Extract the (X, Y) coordinate from the center of the cell holding the provided text.  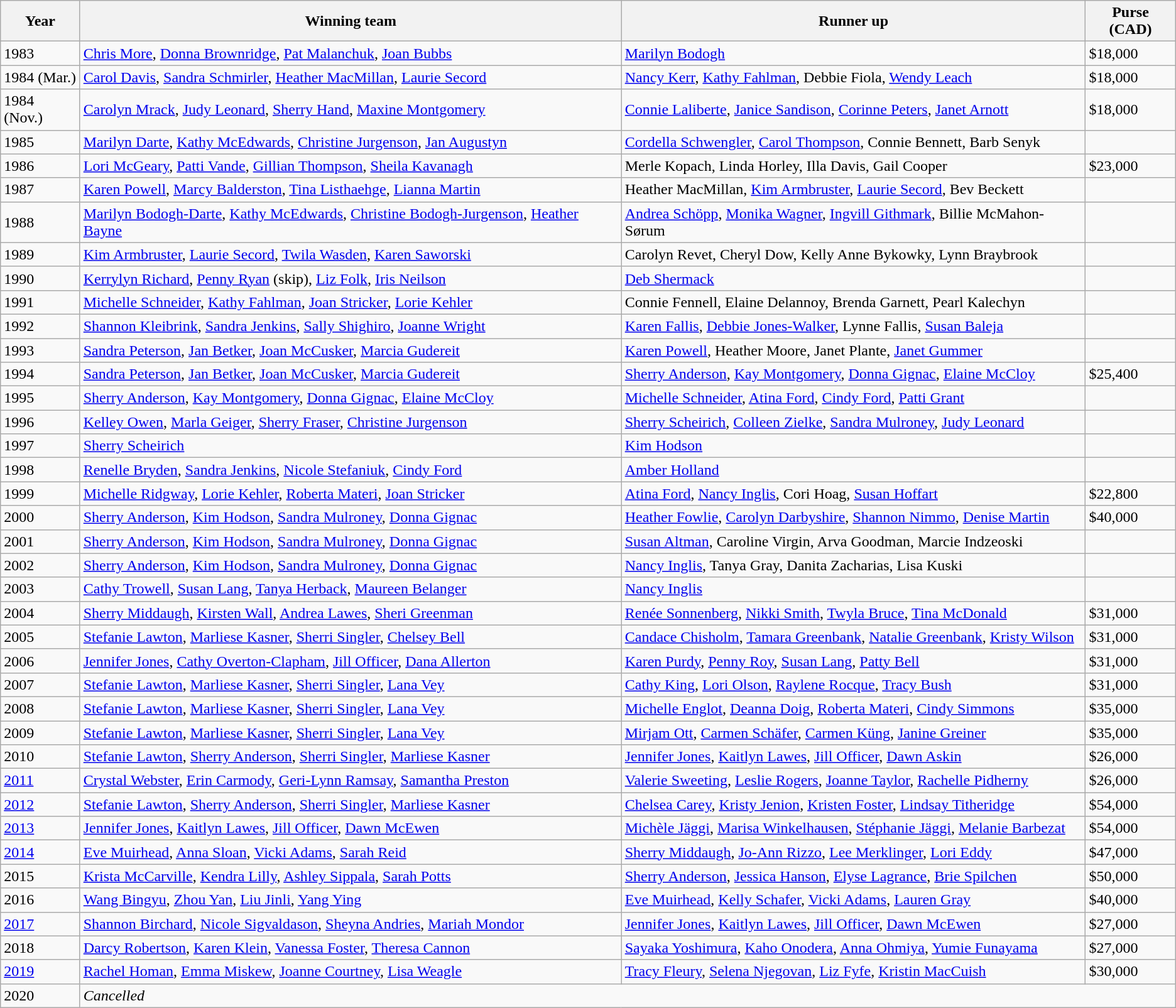
Renelle Bryden, Sandra Jenkins, Nicole Stefaniuk, Cindy Ford (351, 470)
2018 (40, 948)
Atina Ford, Nancy Inglis, Cori Hoag, Susan Hoffart (853, 494)
Merle Kopach, Linda Horley, Illa Davis, Gail Cooper (853, 166)
2000 (40, 518)
2019 (40, 972)
2013 (40, 828)
2001 (40, 541)
Carolyn Revet, Cheryl Dow, Kelly Anne Bykowky, Lynn Braybrook (853, 254)
Nancy Kerr, Kathy Fahlman, Debbie Fiola, Wendy Leach (853, 77)
Jennifer Jones, Cathy Overton-Clapham, Jill Officer, Dana Allerton (351, 661)
Cordella Schwengler, Carol Thompson, Connie Bennett, Barb Senyk (853, 142)
Eve Muirhead, Anna Sloan, Vicki Adams, Sarah Reid (351, 852)
Marilyn Darte, Kathy McEdwards, Christine Jurgenson, Jan Augustyn (351, 142)
2012 (40, 805)
Michèle Jäggi, Marisa Winkelhausen, Stéphanie Jäggi, Melanie Barbezat (853, 828)
Michelle Englot, Deanna Doig, Roberta Materi, Cindy Simmons (853, 708)
2014 (40, 852)
1985 (40, 142)
Nancy Inglis (853, 589)
Renée Sonnenberg, Nikki Smith, Twyla Bruce, Tina McDonald (853, 613)
2011 (40, 781)
Candace Chisholm, Tamara Greenbank, Natalie Greenbank, Kristy Wilson (853, 637)
Amber Holland (853, 470)
Chris More, Donna Brownridge, Pat Malanchuk, Joan Bubbs (351, 53)
2015 (40, 876)
Lori McGeary, Patti Vande, Gillian Thompson, Sheila Kavanagh (351, 166)
$30,000 (1131, 972)
Marilyn Bodogh (853, 53)
2016 (40, 900)
Sherry Anderson, Jessica Hanson, Elyse Lagrance, Brie Spilchen (853, 876)
Darcy Robertson, Karen Klein, Vanessa Foster, Theresa Cannon (351, 948)
Rachel Homan, Emma Miskew, Joanne Courtney, Lisa Weagle (351, 972)
Wang Bingyu, Zhou Yan, Liu Jinli, Yang Ying (351, 900)
Tracy Fleury, Selena Njegovan, Liz Fyfe, Kristin MacCuish (853, 972)
Kerrylyn Richard, Penny Ryan (skip), Liz Folk, Iris Neilson (351, 278)
2005 (40, 637)
Cathy King, Lori Olson, Raylene Rocque, Tracy Bush (853, 685)
$50,000 (1131, 876)
2003 (40, 589)
Andrea Schöpp, Monika Wagner, Ingvill Githmark, Billie McMahon-Sørum (853, 222)
Krista McCarville, Kendra Lilly, Ashley Sippala, Sarah Potts (351, 876)
Chelsea Carey, Kristy Jenion, Kristen Foster, Lindsay Titheridge (853, 805)
Runner up (853, 21)
Karen Purdy, Penny Roy, Susan Lang, Patty Bell (853, 661)
1988 (40, 222)
Nancy Inglis, Tanya Gray, Danita Zacharias, Lisa Kuski (853, 565)
Mirjam Ott, Carmen Schäfer, Carmen Küng, Janine Greiner (853, 733)
Sherry Scheirich (351, 446)
2007 (40, 685)
2017 (40, 924)
Sherry Middaugh, Kirsten Wall, Andrea Lawes, Sheri Greenman (351, 613)
$47,000 (1131, 852)
1989 (40, 254)
Kim Hodson (853, 446)
Sayaka Yoshimura, Kaho Onodera, Anna Ohmiya, Yumie Funayama (853, 948)
1987 (40, 190)
Year (40, 21)
Carolyn Mrack, Judy Leonard, Sherry Hand, Maxine Montgomery (351, 109)
Cathy Trowell, Susan Lang, Tanya Herback, Maureen Belanger (351, 589)
Deb Shermack (853, 278)
Michelle Schneider, Kathy Fahlman, Joan Stricker, Lorie Kehler (351, 302)
Winning team (351, 21)
Marilyn Bodogh-Darte, Kathy McEdwards, Christine Bodogh-Jurgenson, Heather Bayne (351, 222)
2009 (40, 733)
Eve Muirhead, Kelly Schafer, Vicki Adams, Lauren Gray (853, 900)
Connie Laliberte, Janice Sandison, Corinne Peters, Janet Arnott (853, 109)
Michelle Schneider, Atina Ford, Cindy Ford, Patti Grant (853, 398)
2004 (40, 613)
Michelle Ridgway, Lorie Kehler, Roberta Materi, Joan Stricker (351, 494)
Sherry Scheirich, Colleen Zielke, Sandra Mulroney, Judy Leonard (853, 422)
2010 (40, 757)
2020 (40, 995)
Valerie Sweeting, Leslie Rogers, Joanne Taylor, Rachelle Pidherny (853, 781)
Karen Powell, Heather Moore, Janet Plante, Janet Gummer (853, 350)
2002 (40, 565)
Purse (CAD) (1131, 21)
2008 (40, 708)
Karen Powell, Marcy Balderston, Tina Listhaehge, Lianna Martin (351, 190)
$23,000 (1131, 166)
Susan Altman, Caroline Virgin, Arva Goodman, Marcie Indzeoski (853, 541)
Jennifer Jones, Kaitlyn Lawes, Jill Officer, Dawn Askin (853, 757)
1983 (40, 53)
Connie Fennell, Elaine Delannoy, Brenda Garnett, Pearl Kalechyn (853, 302)
1991 (40, 302)
Carol Davis, Sandra Schmirler, Heather MacMillan, Laurie Secord (351, 77)
1992 (40, 326)
Heather Fowlie, Carolyn Darbyshire, Shannon Nimmo, Denise Martin (853, 518)
1994 (40, 374)
1996 (40, 422)
Shannon Kleibrink, Sandra Jenkins, Sally Shighiro, Joanne Wright (351, 326)
1995 (40, 398)
1997 (40, 446)
1984 (Mar.) (40, 77)
1993 (40, 350)
Kelley Owen, Marla Geiger, Sherry Fraser, Christine Jurgenson (351, 422)
Cancelled (628, 995)
Heather MacMillan, Kim Armbruster, Laurie Secord, Bev Beckett (853, 190)
Stefanie Lawton, Marliese Kasner, Sherri Singler, Chelsey Bell (351, 637)
1990 (40, 278)
Kim Armbruster, Laurie Secord, Twila Wasden, Karen Saworski (351, 254)
$25,400 (1131, 374)
$22,800 (1131, 494)
2006 (40, 661)
1998 (40, 470)
Shannon Birchard, Nicole Sigvaldason, Sheyna Andries, Mariah Mondor (351, 924)
1986 (40, 166)
1999 (40, 494)
Karen Fallis, Debbie Jones-Walker, Lynne Fallis, Susan Baleja (853, 326)
1984 (Nov.) (40, 109)
Sherry Middaugh, Jo-Ann Rizzo, Lee Merklinger, Lori Eddy (853, 852)
Crystal Webster, Erin Carmody, Geri-Lynn Ramsay, Samantha Preston (351, 781)
